Identify which cell holds the provided text, then report its (X, Y) central coordinate. 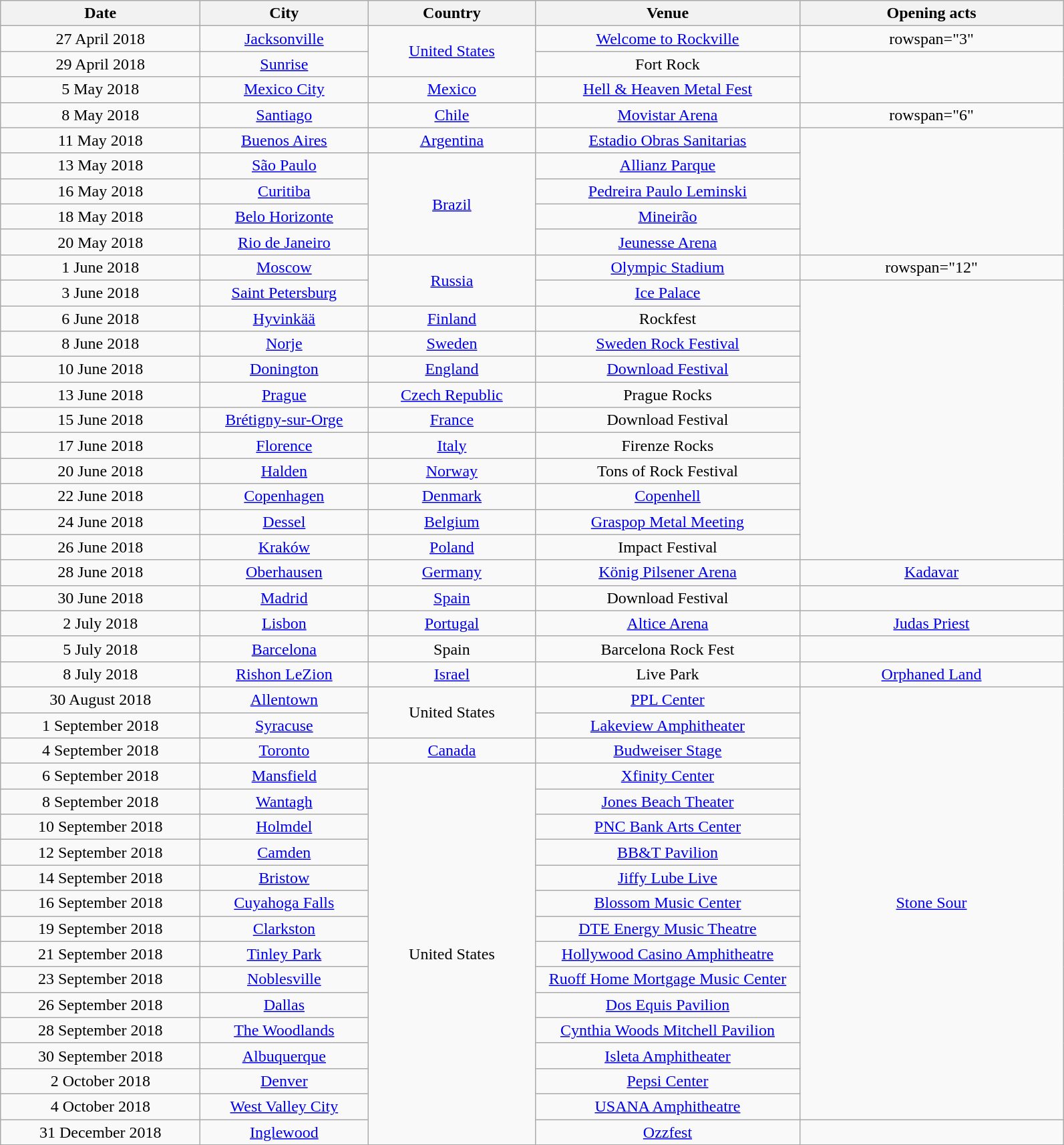
15 June 2018 (100, 420)
Moscow (285, 267)
Xfinity Center (668, 776)
Jiffy Lube Live (668, 878)
The Woodlands (285, 1030)
Norway (452, 471)
Argentina (452, 140)
Curitiba (285, 191)
Isleta Amphitheater (668, 1055)
BB&T Pavilion (668, 852)
Lisbon (285, 623)
West Valley City (285, 1106)
Tons of Rock Festival (668, 471)
Belgium (452, 522)
Rockfest (668, 319)
8 September 2018 (100, 802)
Stone Sour (931, 903)
5 May 2018 (100, 90)
Florence (285, 446)
France (452, 420)
Blossom Music Center (668, 903)
DTE Energy Music Theatre (668, 929)
30 September 2018 (100, 1055)
2 October 2018 (100, 1081)
Bristow (285, 878)
Hyvinkää (285, 319)
Cuyahoga Falls (285, 903)
30 August 2018 (100, 699)
Noblesville (285, 979)
Czech Republic (452, 395)
Brazil (452, 204)
Belo Horizonte (285, 216)
18 May 2018 (100, 216)
Barcelona Rock Fest (668, 649)
Holmdel (285, 827)
27 April 2018 (100, 39)
10 June 2018 (100, 369)
USANA Amphitheatre (668, 1106)
rowspan="3" (931, 39)
Cynthia Woods Mitchell Pavilion (668, 1030)
Kraków (285, 547)
17 June 2018 (100, 446)
Venue (668, 13)
Saint Petersburg (285, 293)
City (285, 13)
Live Park (668, 674)
30 June 2018 (100, 598)
31 December 2018 (100, 1132)
2 July 2018 (100, 623)
Albuquerque (285, 1055)
Budweiser Stage (668, 751)
26 September 2018 (100, 1005)
Rishon LeZion (285, 674)
Ozzfest (668, 1132)
Oberhausen (285, 572)
PNC Bank Arts Center (668, 827)
Mexico City (285, 90)
Italy (452, 446)
21 September 2018 (100, 954)
Pepsi Center (668, 1081)
6 September 2018 (100, 776)
Orphaned Land (931, 674)
16 September 2018 (100, 903)
13 June 2018 (100, 395)
Olympic Stadium (668, 267)
8 July 2018 (100, 674)
20 May 2018 (100, 242)
12 September 2018 (100, 852)
Sweden (452, 344)
Brétigny-sur-Orge (285, 420)
Fort Rock (668, 64)
Opening acts (931, 13)
Copenhell (668, 496)
4 October 2018 (100, 1106)
Donington (285, 369)
Santiago (285, 115)
Inglewood (285, 1132)
Date (100, 13)
8 June 2018 (100, 344)
Canada (452, 751)
Chile (452, 115)
Toronto (285, 751)
11 May 2018 (100, 140)
5 July 2018 (100, 649)
8 May 2018 (100, 115)
England (452, 369)
rowspan="12" (931, 267)
Syracuse (285, 725)
14 September 2018 (100, 878)
Impact Festival (668, 547)
Graspop Metal Meeting (668, 522)
Firenze Rocks (668, 446)
Prague Rocks (668, 395)
Buenos Aires (285, 140)
Portugal (452, 623)
29 April 2018 (100, 64)
Lakeview Amphitheater (668, 725)
Mineirão (668, 216)
Prague (285, 395)
Germany (452, 572)
São Paulo (285, 166)
Jeunesse Arena (668, 242)
Russia (452, 280)
28 June 2018 (100, 572)
Wantagh (285, 802)
PPL Center (668, 699)
Dallas (285, 1005)
Camden (285, 852)
Ice Palace (668, 293)
Pedreira Paulo Leminski (668, 191)
6 June 2018 (100, 319)
Mansfield (285, 776)
Movistar Arena (668, 115)
Tinley Park (285, 954)
Denmark (452, 496)
Norje (285, 344)
Sunrise (285, 64)
16 May 2018 (100, 191)
Sweden Rock Festival (668, 344)
3 June 2018 (100, 293)
Israel (452, 674)
24 June 2018 (100, 522)
20 June 2018 (100, 471)
Barcelona (285, 649)
Dessel (285, 522)
Allianz Parque (668, 166)
Allentown (285, 699)
19 September 2018 (100, 929)
Estadio Obras Sanitarias (668, 140)
Welcome to Rockville (668, 39)
22 June 2018 (100, 496)
Poland (452, 547)
Clarkston (285, 929)
26 June 2018 (100, 547)
23 September 2018 (100, 979)
Jacksonville (285, 39)
Ruoff Home Mortgage Music Center (668, 979)
Rio de Janeiro (285, 242)
Kadavar (931, 572)
Madrid (285, 598)
König Pilsener Arena (668, 572)
Dos Equis Pavilion (668, 1005)
28 September 2018 (100, 1030)
Hollywood Casino Amphitheatre (668, 954)
Jones Beach Theater (668, 802)
10 September 2018 (100, 827)
13 May 2018 (100, 166)
1 June 2018 (100, 267)
Finland (452, 319)
Country (452, 13)
Hell & Heaven Metal Fest (668, 90)
Denver (285, 1081)
Altice Arena (668, 623)
1 September 2018 (100, 725)
rowspan="6" (931, 115)
Judas Priest (931, 623)
Halden (285, 471)
Mexico (452, 90)
4 September 2018 (100, 751)
Copenhagen (285, 496)
